Output the [x, y] coordinate of the center of the cell containing the given text.  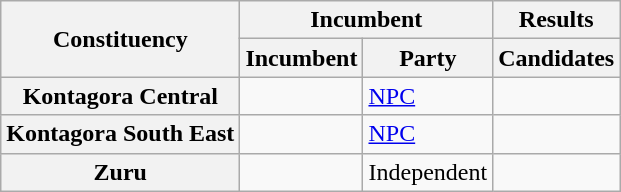
Kontagora Central [120, 96]
Results [556, 20]
Party [428, 58]
Independent [428, 172]
Candidates [556, 58]
Constituency [120, 39]
Zuru [120, 172]
Kontagora South East [120, 134]
